Find where the given text appears and provide that cell's center as [x, y] coordinate. 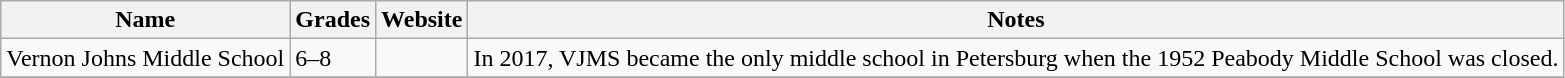
Notes [1016, 20]
Vernon Johns Middle School [146, 58]
Website [422, 20]
Grades [333, 20]
6–8 [333, 58]
In 2017, VJMS became the only middle school in Petersburg when the 1952 Peabody Middle School was closed. [1016, 58]
Name [146, 20]
